Scan for the cell matching the given text and deliver its (X, Y) coordinate at center. 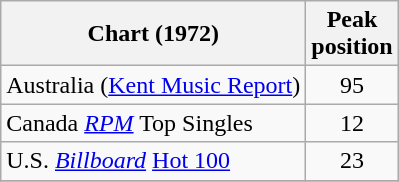
Peakposition (352, 34)
Australia (Kent Music Report) (154, 85)
12 (352, 123)
Canada RPM Top Singles (154, 123)
Chart (1972) (154, 34)
95 (352, 85)
23 (352, 161)
U.S. Billboard Hot 100 (154, 161)
